Capture the cell that displays the provided text and extract its [x, y] central coordinate. 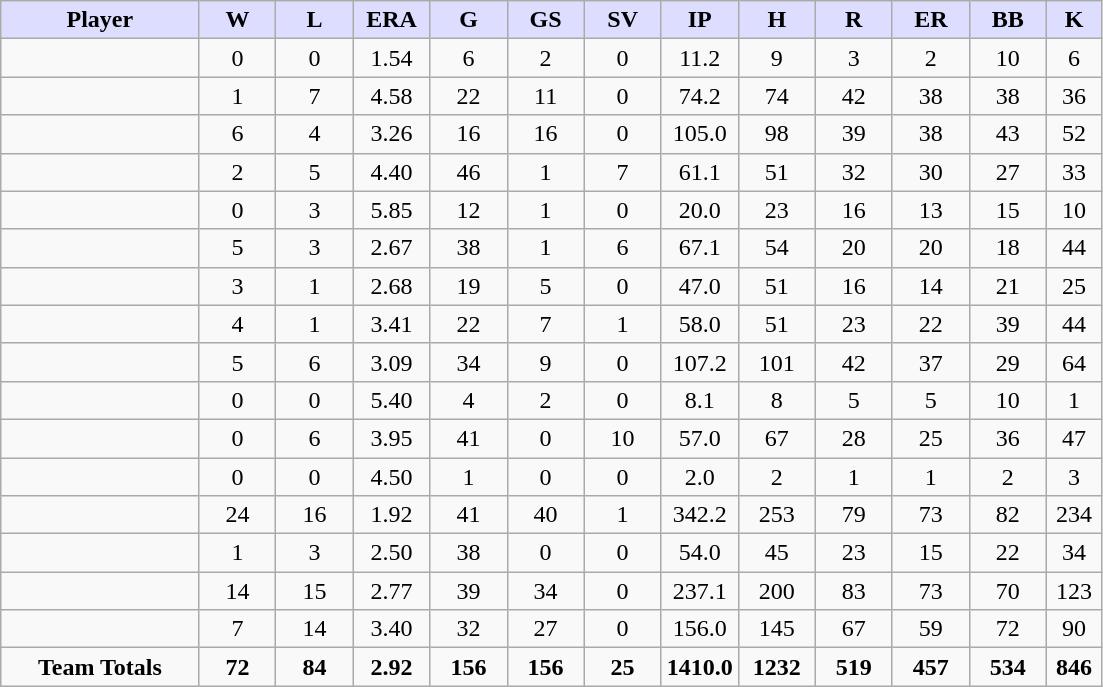
457 [930, 667]
70 [1008, 591]
234 [1074, 515]
R [854, 20]
98 [776, 134]
4.50 [392, 477]
534 [1008, 667]
IP [700, 20]
52 [1074, 134]
43 [1008, 134]
4.58 [392, 96]
37 [930, 362]
SV [622, 20]
342.2 [700, 515]
107.2 [700, 362]
47 [1074, 438]
200 [776, 591]
4.40 [392, 172]
19 [468, 286]
13 [930, 210]
1.54 [392, 58]
45 [776, 553]
12 [468, 210]
H [776, 20]
519 [854, 667]
3.40 [392, 629]
ER [930, 20]
24 [238, 515]
145 [776, 629]
2.92 [392, 667]
21 [1008, 286]
Player [100, 20]
8.1 [700, 400]
33 [1074, 172]
BB [1008, 20]
101 [776, 362]
84 [314, 667]
237.1 [700, 591]
2.77 [392, 591]
1.92 [392, 515]
74.2 [700, 96]
3.09 [392, 362]
123 [1074, 591]
57.0 [700, 438]
ERA [392, 20]
64 [1074, 362]
29 [1008, 362]
83 [854, 591]
90 [1074, 629]
2.68 [392, 286]
54 [776, 248]
82 [1008, 515]
2.67 [392, 248]
Team Totals [100, 667]
156.0 [700, 629]
8 [776, 400]
74 [776, 96]
20.0 [700, 210]
105.0 [700, 134]
5.40 [392, 400]
61.1 [700, 172]
3.41 [392, 324]
W [238, 20]
846 [1074, 667]
3.26 [392, 134]
67.1 [700, 248]
59 [930, 629]
2.0 [700, 477]
46 [468, 172]
47.0 [700, 286]
1232 [776, 667]
G [468, 20]
L [314, 20]
5.85 [392, 210]
54.0 [700, 553]
30 [930, 172]
253 [776, 515]
79 [854, 515]
11.2 [700, 58]
40 [546, 515]
18 [1008, 248]
GS [546, 20]
3.95 [392, 438]
58.0 [700, 324]
2.50 [392, 553]
K [1074, 20]
1410.0 [700, 667]
28 [854, 438]
11 [546, 96]
